Return (x, y) of the center of cell containing provided text 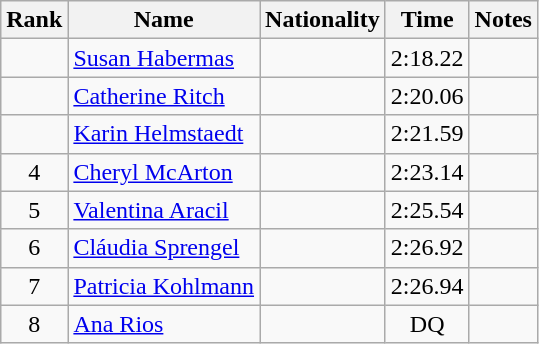
Nationality (323, 20)
2:18.22 (427, 58)
6 (34, 248)
Time (427, 20)
Catherine Ritch (164, 96)
8 (34, 324)
2:20.06 (427, 96)
Susan Habermas (164, 58)
2:26.92 (427, 248)
Karin Helmstaedt (164, 134)
2:25.54 (427, 210)
Valentina Aracil (164, 210)
5 (34, 210)
Patricia Kohlmann (164, 286)
DQ (427, 324)
Notes (503, 20)
2:23.14 (427, 172)
7 (34, 286)
Name (164, 20)
Cheryl McArton (164, 172)
Ana Rios (164, 324)
2:21.59 (427, 134)
Rank (34, 20)
4 (34, 172)
2:26.94 (427, 286)
Cláudia Sprengel (164, 248)
